Detect which cell encompasses the target text, then output its [x, y] center coordinate. 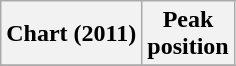
Chart (2011) [72, 34]
Peakposition [188, 34]
